Locate the cell with the specified text and output its (X, Y) center coordinate. 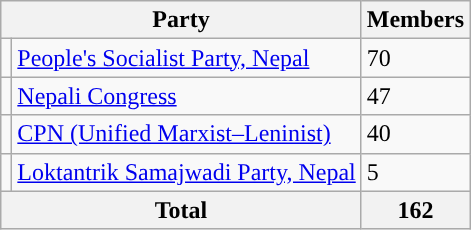
People's Socialist Party, Nepal (186, 58)
CPN (Unified Marxist–Leninist) (186, 134)
162 (415, 210)
Total (181, 210)
70 (415, 58)
Party (181, 20)
Loktantrik Samajwadi Party, Nepal (186, 172)
Nepali Congress (186, 96)
Members (415, 20)
40 (415, 134)
47 (415, 96)
5 (415, 172)
